Scan for the cell matching the given text and deliver its [X, Y] coordinate at center. 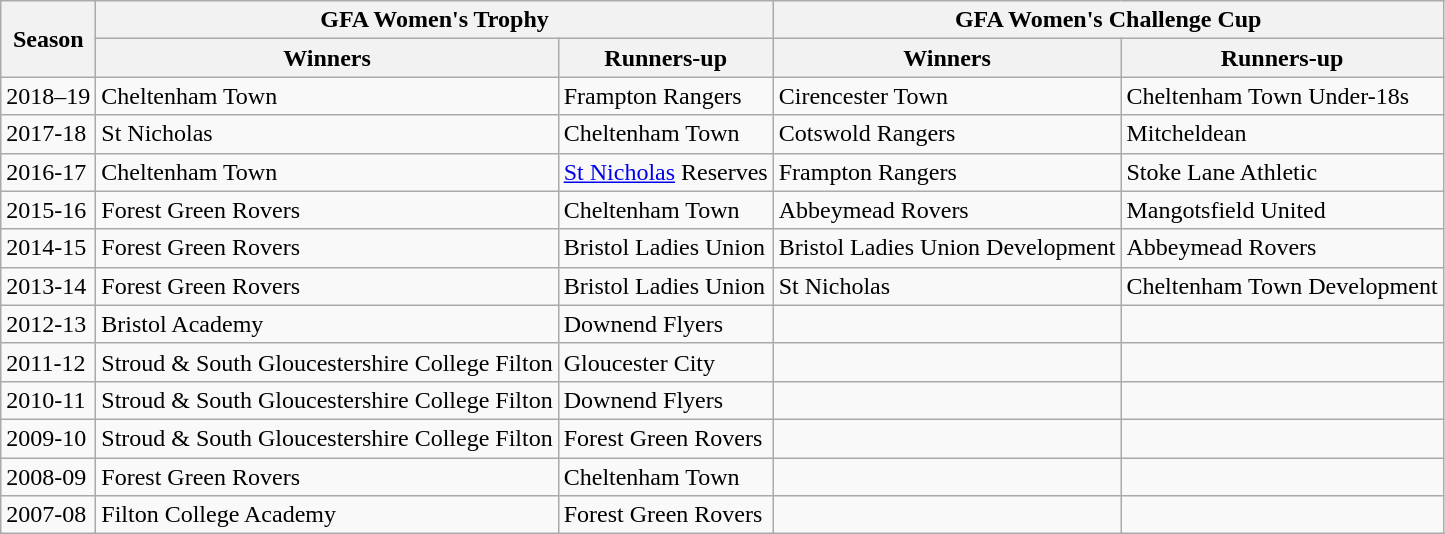
2010-11 [48, 400]
Cheltenham Town Under-18s [1282, 96]
Stoke Lane Athletic [1282, 172]
Filton College Academy [327, 515]
2013-14 [48, 286]
2009-10 [48, 438]
2012-13 [48, 324]
GFA Women's Challenge Cup [1108, 20]
Bristol Academy [327, 324]
Bristol Ladies Union Development [947, 248]
Mitcheldean [1282, 134]
2008-09 [48, 477]
2007-08 [48, 515]
St Nicholas Reserves [666, 172]
GFA Women's Trophy [434, 20]
2015-16 [48, 210]
2016-17 [48, 172]
Gloucester City [666, 362]
Cheltenham Town Development [1282, 286]
2011-12 [48, 362]
Cirencester Town [947, 96]
Cotswold Rangers [947, 134]
2017-18 [48, 134]
Mangotsfield United [1282, 210]
2018–19 [48, 96]
Season [48, 39]
2014-15 [48, 248]
